Scan for the cell matching the given text and deliver its (x, y) coordinate at center. 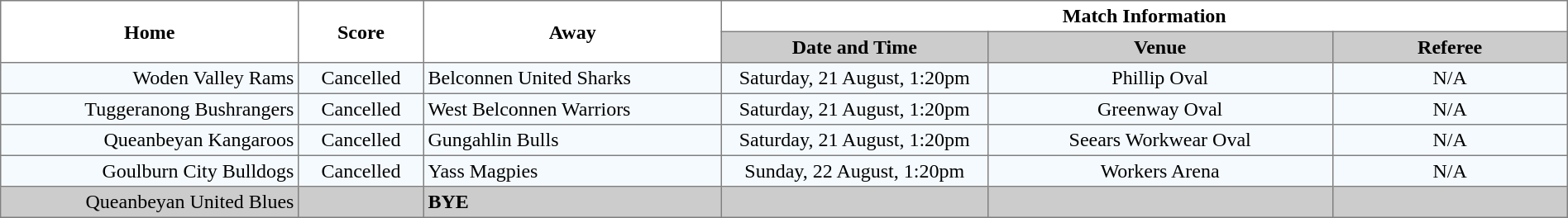
Score (361, 31)
Queanbeyan United Blues (150, 202)
Workers Arena (1159, 171)
Queanbeyan Kangaroos (150, 140)
Tuggeranong Bushrangers (150, 109)
Phillip Oval (1159, 78)
Home (150, 31)
Goulburn City Bulldogs (150, 171)
Match Information (1145, 17)
Yass Magpies (572, 171)
BYE (572, 202)
Seears Workwear Oval (1159, 140)
West Belconnen Warriors (572, 109)
Greenway Oval (1159, 109)
Sunday, 22 August, 1:20pm (854, 171)
Venue (1159, 47)
Belconnen United Sharks (572, 78)
Date and Time (854, 47)
Woden Valley Rams (150, 78)
Gungahlin Bulls (572, 140)
Away (572, 31)
Referee (1450, 47)
